Provide the [x, y] coordinate of the cell's center where the given text is located.  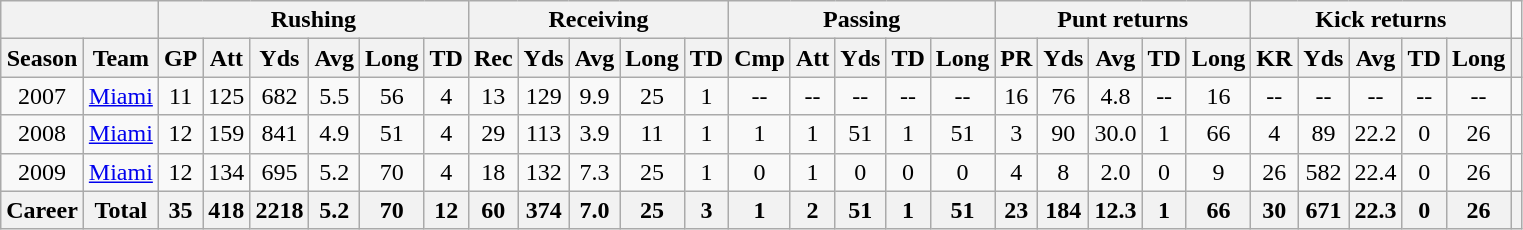
2007 [42, 96]
Total [120, 210]
2008 [42, 134]
2 [812, 210]
Rec [493, 58]
PR [1016, 58]
695 [280, 172]
GP [180, 58]
18 [493, 172]
Rushing [313, 20]
2.0 [1116, 172]
125 [226, 96]
5.5 [334, 96]
2009 [42, 172]
Cmp [760, 58]
2218 [280, 210]
Punt returns [1123, 20]
76 [1064, 96]
22.2 [1376, 134]
9 [1218, 172]
159 [226, 134]
582 [1324, 172]
Passing [862, 20]
374 [544, 210]
4.8 [1116, 96]
Season [42, 58]
KR [1274, 58]
89 [1324, 134]
60 [493, 210]
4.9 [334, 134]
23 [1016, 210]
90 [1064, 134]
Receiving [598, 20]
56 [392, 96]
418 [226, 210]
132 [544, 172]
841 [280, 134]
Team [120, 58]
3.9 [594, 134]
129 [544, 96]
113 [544, 134]
7.0 [594, 210]
682 [280, 96]
12.3 [1116, 210]
22.4 [1376, 172]
Career [42, 210]
29 [493, 134]
671 [1324, 210]
13 [493, 96]
7.3 [594, 172]
30 [1274, 210]
134 [226, 172]
35 [180, 210]
Kick returns [1381, 20]
8 [1064, 172]
184 [1064, 210]
30.0 [1116, 134]
22.3 [1376, 210]
9.9 [594, 96]
